Provide the [X, Y] coordinate of the cell's center where the given text is located.  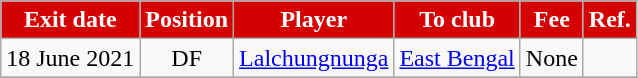
18 June 2021 [70, 58]
Lalchungnunga [314, 58]
To club [457, 20]
Position [187, 20]
Ref. [610, 20]
None [552, 58]
Exit date [70, 20]
Fee [552, 20]
Player [314, 20]
East Bengal [457, 58]
DF [187, 58]
